Scan for the cell matching the given text and deliver its (x, y) coordinate at center. 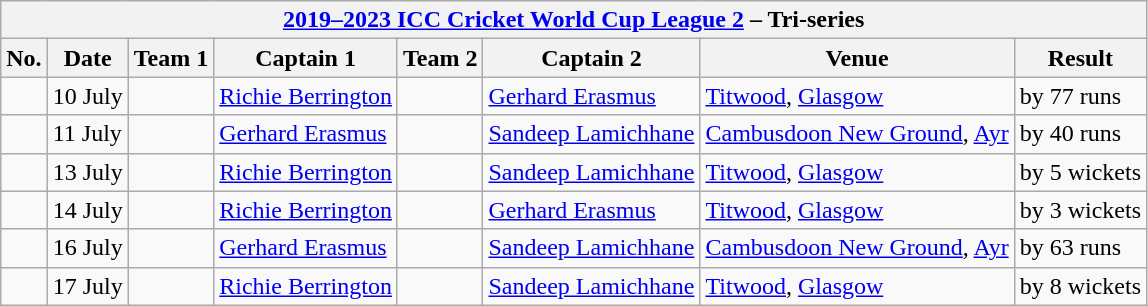
13 July (88, 172)
by 8 wickets (1080, 286)
No. (24, 58)
Date (88, 58)
Team 2 (440, 58)
2019–2023 ICC Cricket World Cup League 2 – Tri-series (574, 20)
Result (1080, 58)
11 July (88, 134)
10 July (88, 96)
by 63 runs (1080, 248)
by 5 wickets (1080, 172)
by 40 runs (1080, 134)
Captain 1 (306, 58)
by 77 runs (1080, 96)
14 July (88, 210)
16 July (88, 248)
by 3 wickets (1080, 210)
Team 1 (171, 58)
17 July (88, 286)
Venue (857, 58)
Captain 2 (592, 58)
